Identify which cell holds the provided text, then report its [X, Y] central coordinate. 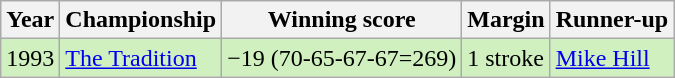
Year [30, 20]
−19 (70-65-67-67=269) [342, 58]
Mike Hill [612, 58]
Runner-up [612, 20]
The Tradition [141, 58]
1 stroke [506, 58]
1993 [30, 58]
Winning score [342, 20]
Margin [506, 20]
Championship [141, 20]
